Locate the cell with the specified text and output its (x, y) center coordinate. 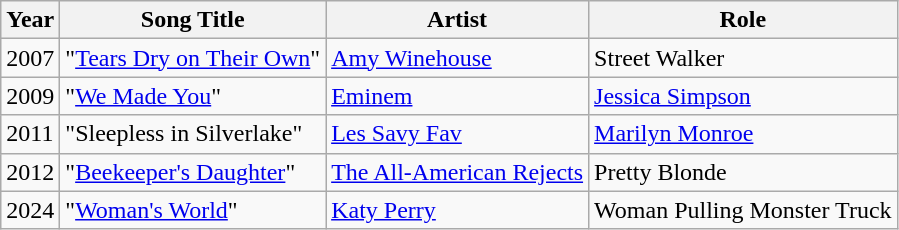
"Woman's World" (193, 210)
2011 (30, 134)
Jessica Simpson (743, 96)
Street Walker (743, 58)
Song Title (193, 20)
Artist (458, 20)
"Beekeeper's Daughter" (193, 172)
Pretty Blonde (743, 172)
2007 (30, 58)
Marilyn Monroe (743, 134)
Katy Perry (458, 210)
Amy Winehouse (458, 58)
"Sleepless in Silverlake" (193, 134)
2009 (30, 96)
Woman Pulling Monster Truck (743, 210)
Year (30, 20)
"Tears Dry on Their Own" (193, 58)
"We Made You" (193, 96)
Les Savy Fav (458, 134)
2012 (30, 172)
2024 (30, 210)
The All-American Rejects (458, 172)
Eminem (458, 96)
Role (743, 20)
